Locate the cell with the specified text and output its (x, y) center coordinate. 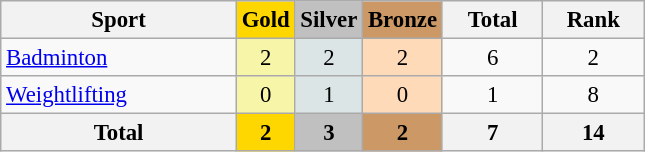
Weightlifting (119, 95)
Sport (119, 20)
14 (594, 133)
Bronze (403, 20)
8 (594, 95)
Silver (329, 20)
6 (492, 58)
Badminton (119, 58)
Gold (266, 20)
7 (492, 133)
Rank (594, 20)
3 (329, 133)
